Capture the cell that displays the provided text and extract its (X, Y) central coordinate. 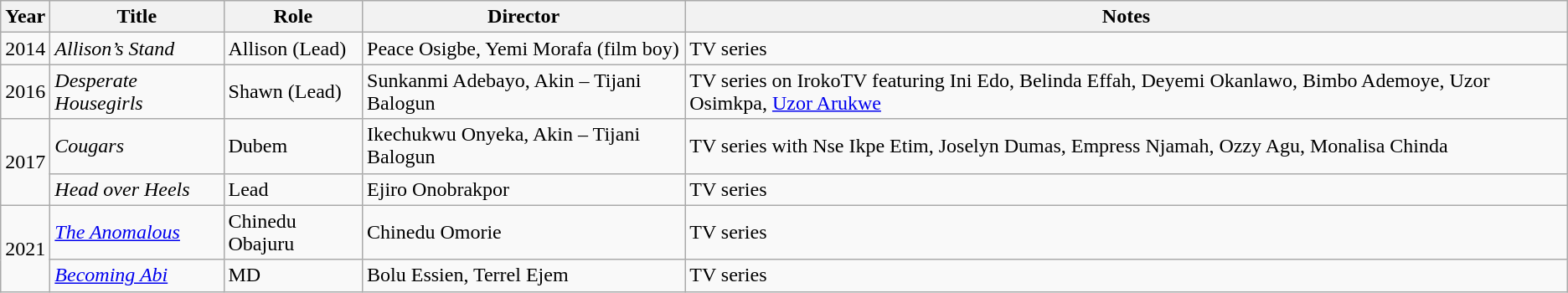
Head over Heels (137, 189)
Title (137, 17)
Dubem (293, 146)
Allison (Lead) (293, 49)
Ejiro Onobrakpor (524, 189)
2017 (25, 162)
Desperate Housegirls (137, 92)
Director (524, 17)
Role (293, 17)
TV series on IrokoTV featuring Ini Edo, Belinda Effah, Deyemi Okanlawo, Bimbo Ademoye, Uzor Osimkpa, Uzor Arukwe (1127, 92)
Chinedu Obajuru (293, 233)
MD (293, 275)
Bolu Essien, Terrel Ejem (524, 275)
The Anomalous (137, 233)
Becoming Abi (137, 275)
Peace Osigbe, Yemi Morafa (film boy) (524, 49)
Year (25, 17)
Notes (1127, 17)
Ikechukwu Onyeka, Akin – Tijani Balogun (524, 146)
Chinedu Omorie (524, 233)
Shawn (Lead) (293, 92)
2021 (25, 248)
Lead (293, 189)
Allison’s Stand (137, 49)
TV series with Nse Ikpe Etim, Joselyn Dumas, Empress Njamah, Ozzy Agu, Monalisa Chinda (1127, 146)
Cougars (137, 146)
2014 (25, 49)
Sunkanmi Adebayo, Akin – Tijani Balogun (524, 92)
2016 (25, 92)
